Extract the (x, y) coordinate from the center of the cell holding the provided text.  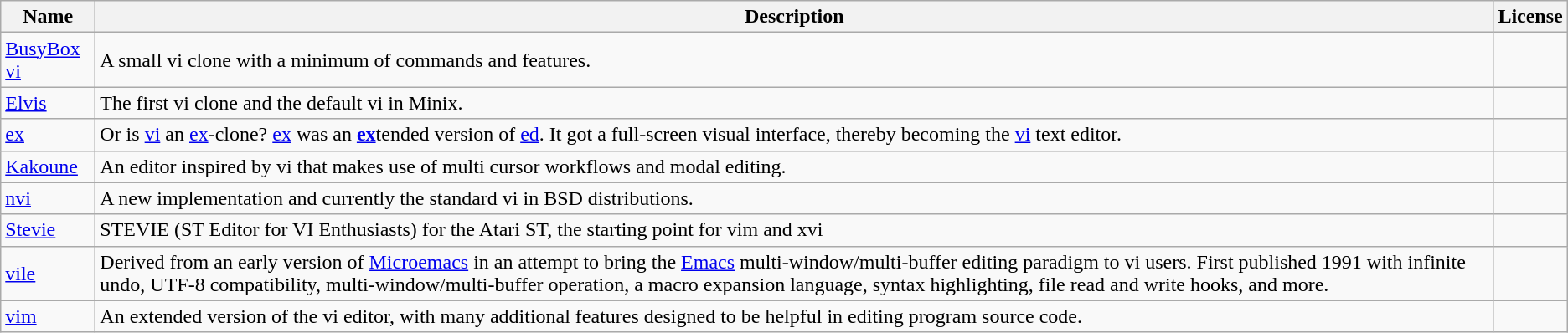
Or is vi an ex-clone? ex was an extended version of ed. It got a full-screen visual interface, thereby becoming the vi text editor. (794, 135)
Elvis (49, 103)
vile (49, 273)
nvi (49, 198)
Stevie (49, 230)
vim (49, 316)
ex (49, 135)
An editor inspired by vi that makes use of multi cursor workflows and modal editing. (794, 166)
Kakoune (49, 166)
Name (49, 17)
Description (794, 17)
BusyBox vi (49, 60)
STEVIE (ST Editor for VI Enthusiasts) for the Atari ST, the starting point for vim and xvi (794, 230)
License (1530, 17)
A new implementation and currently the standard vi in BSD distributions. (794, 198)
A small vi clone with a minimum of commands and features. (794, 60)
An extended version of the vi editor, with many additional features designed to be helpful in editing program source code. (794, 316)
The first vi clone and the default vi in Minix. (794, 103)
